Return the (x, y) coordinate for the center point of the cell that contains the specified text.  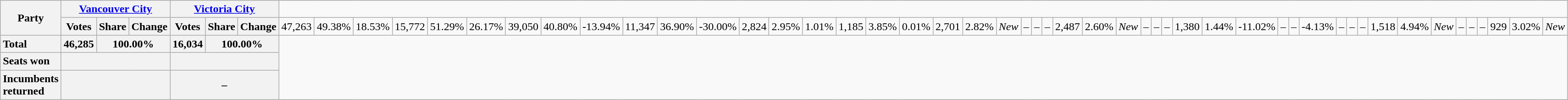
36.90% (677, 26)
2.82% (980, 26)
2.60% (1099, 26)
4.94% (1414, 26)
11,347 (640, 26)
Seats won (31, 61)
1,185 (851, 26)
1.01% (819, 26)
Total (31, 44)
3.85% (882, 26)
Incumbents returned (31, 85)
-4.13% (1318, 26)
18.53% (372, 26)
2,824 (754, 26)
15,772 (410, 26)
1.44% (1219, 26)
-11.02% (1257, 26)
2,701 (947, 26)
0.01% (916, 26)
40.80% (560, 26)
2,487 (1068, 26)
929 (1499, 26)
2.95% (786, 26)
46,285 (79, 44)
Victoria City (225, 9)
-30.00% (718, 26)
Vancouver City (116, 9)
3.02% (1526, 26)
51.29% (447, 26)
39,050 (523, 26)
Party (31, 18)
49.38% (334, 26)
47,263 (296, 26)
16,034 (188, 44)
1,380 (1187, 26)
1,518 (1383, 26)
26.17% (486, 26)
-13.94% (602, 26)
